Find where the given text appears and provide that cell's center as [x, y] coordinate. 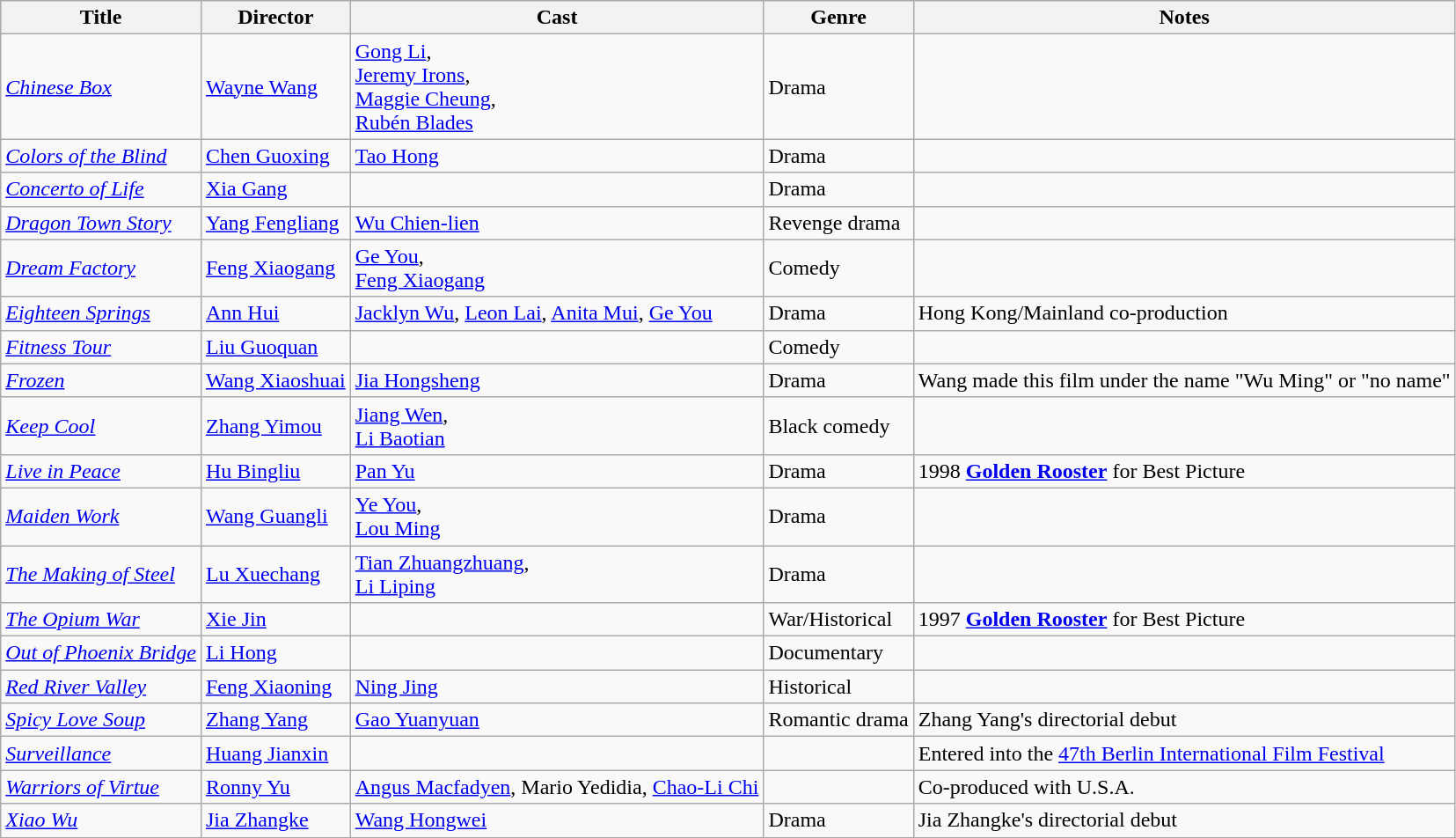
Dragon Town Story [101, 223]
Yang Fengliang [275, 223]
Director [275, 18]
Ronny Yu [275, 787]
Wayne Wang [275, 86]
Frozen [101, 380]
Genre [838, 18]
Concerto of Life [101, 189]
Title [101, 18]
Wang Guangli [275, 516]
Colors of the Blind [101, 156]
Angus Macfadyen, Mario Yedidia, Chao-Li Chi [557, 787]
Black comedy [838, 426]
Lu Xuechang [275, 574]
Historical [838, 687]
Gong Li,Jeremy Irons,Maggie Cheung,Rubén Blades [557, 86]
Notes [1184, 18]
Chinese Box [101, 86]
Ning Jing [557, 687]
Wu Chien-lien [557, 223]
War/Historical [838, 620]
Red River Valley [101, 687]
Keep Cool [101, 426]
Tian Zhuangzhuang,Li Liping [557, 574]
Huang Jianxin [275, 753]
Hu Bingliu [275, 471]
Entered into the 47th Berlin International Film Festival [1184, 753]
Feng Xiaogang [275, 268]
Hong Kong/Mainland co-production [1184, 313]
Xie Jin [275, 620]
Documentary [838, 653]
Out of Phoenix Bridge [101, 653]
Jia Hongsheng [557, 380]
Jia Zhangke [275, 820]
Jiang Wen,Li Baotian [557, 426]
Zhang Yang's directorial debut [1184, 720]
Xia Gang [275, 189]
Pan Yu [557, 471]
1997 Golden Rooster for Best Picture [1184, 620]
Chen Guoxing [275, 156]
Warriors of Virtue [101, 787]
Co-produced with U.S.A. [1184, 787]
Tao Hong [557, 156]
Ge You,Feng Xiaogang [557, 268]
Wang made this film under the name "Wu Ming" or "no name" [1184, 380]
Liu Guoquan [275, 347]
Ye You,Lou Ming [557, 516]
Live in Peace [101, 471]
Maiden Work [101, 516]
1998 Golden Rooster for Best Picture [1184, 471]
Jia Zhangke's directorial debut [1184, 820]
Eighteen Springs [101, 313]
Xiao Wu [101, 820]
Jacklyn Wu, Leon Lai, Anita Mui, Ge You [557, 313]
Gao Yuanyuan [557, 720]
Surveillance [101, 753]
Spicy Love Soup [101, 720]
Ann Hui [275, 313]
Romantic drama [838, 720]
Wang Hongwei [557, 820]
Zhang Yang [275, 720]
The Opium War [101, 620]
Zhang Yimou [275, 426]
Fitness Tour [101, 347]
The Making of Steel [101, 574]
Dream Factory [101, 268]
Cast [557, 18]
Revenge drama [838, 223]
Wang Xiaoshuai [275, 380]
Feng Xiaoning [275, 687]
Li Hong [275, 653]
